Extract the [X, Y] coordinate from the center of the cell holding the provided text.  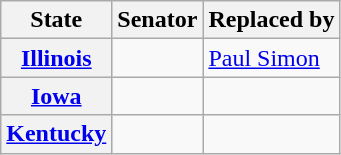
Paul Simon [272, 58]
Illinois [56, 58]
Replaced by [272, 20]
Iowa [56, 96]
Kentucky [56, 134]
Senator [158, 20]
State [56, 20]
